Output the [X, Y] coordinate of the center of the cell containing the given text.  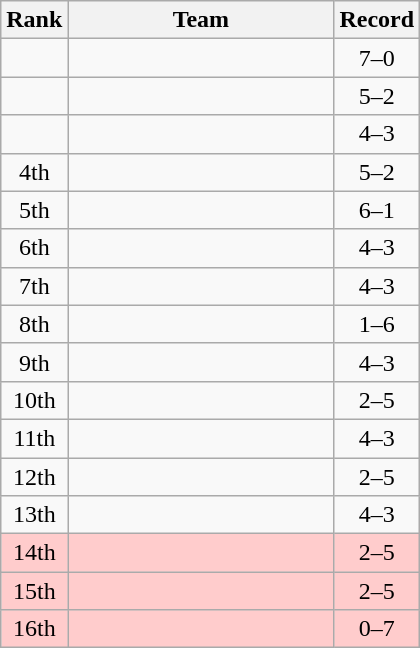
5th [34, 210]
6–1 [377, 210]
Record [377, 20]
7th [34, 286]
7–0 [377, 58]
Team [201, 20]
1–6 [377, 324]
10th [34, 400]
12th [34, 477]
4th [34, 172]
0–7 [377, 629]
15th [34, 591]
6th [34, 248]
14th [34, 553]
11th [34, 438]
9th [34, 362]
8th [34, 324]
13th [34, 515]
16th [34, 629]
Rank [34, 20]
